Pinpoint the cell where the given text exists, returning its [x, y] midpoint coordinate. 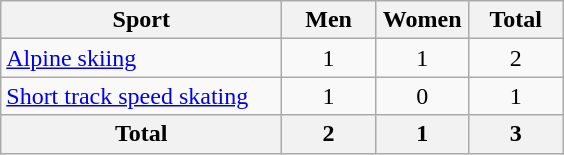
Short track speed skating [142, 96]
Women [422, 20]
Men [329, 20]
3 [516, 134]
0 [422, 96]
Sport [142, 20]
Alpine skiing [142, 58]
